Detect which cell encompasses the target text, then output its [X, Y] center coordinate. 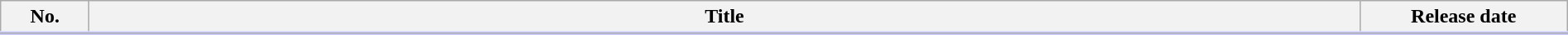
Release date [1464, 17]
Title [724, 17]
No. [45, 17]
